Provide the [X, Y] coordinate of the cell's center where the given text is located.  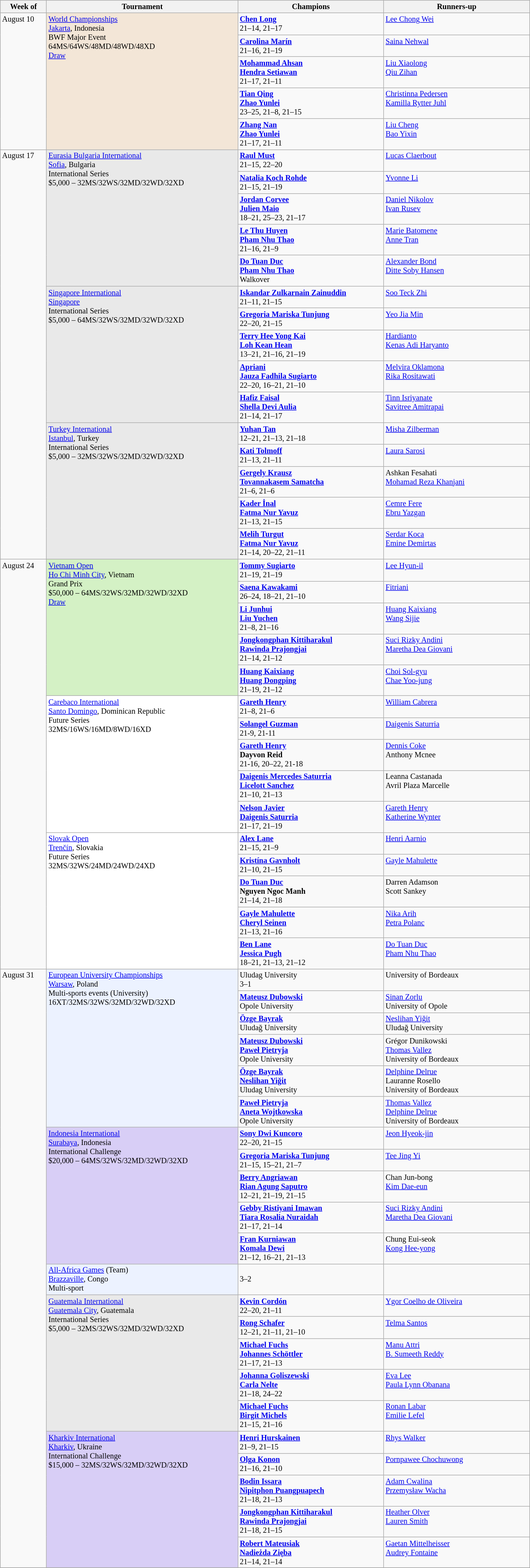
Melvira Oklamona Rika Rositawati [456, 376]
Henri Hurskainen21–9, 21–15 [311, 1442]
August 10 [24, 81]
Eurasia Bulgaria InternationalSofia, BulgariaInternational Series$5,000 – 32MS/32WS/32MD/32WD/32XD [143, 218]
Zhang Nan Zhao Yunlei21–17, 21–11 [311, 134]
Carebaco InternationalSanto Domingo, Dominican RepublicFuture Series32MS/16WS/16MD/8WD/16XD [143, 764]
Berry Angriawan Rian Agung Saputro12–21, 21–19, 21–15 [311, 1186]
Delphine Delrue Lauranne RoselloUniversity of Bordeaux [456, 1081]
Vietnam OpenHo Chi Minh City, VietnamGrand Prix$50,000 – 64MS/32WS/32MD/32WD/32XDDraw [143, 627]
Rong Schafer12–21, 21–11, 21–10 [311, 1328]
Indonesia InternationalSurabaya, IndonesiaInternational Challenge$20,000 – 64MS/32WS/32MD/32WD/32XD [143, 1195]
Do Tuan Duc Pham Nhu ThaoWalkover [311, 271]
Misha Zilberman [456, 434]
William Cabrera [456, 706]
Chung Eui-seok Kong Hee-yong [456, 1248]
Serdar Koca Emine Demirtas [456, 544]
Bodin Issara Nipitphon Puangpuapech21–18, 21–13 [311, 1490]
Özge Bayrak Neslihan YiğitUludag University [311, 1081]
University of Bordeaux [456, 980]
Melih Turgut Fatma Nur Yavuz21–14, 20–22, 21–11 [311, 544]
Michael Fuchs Johannes Schöttler21–17, 21–13 [311, 1354]
Mateusz Dubowski Paweł PietryjaOpole University [311, 1050]
Gregoria Mariska Tunjung22–20, 21–15 [311, 319]
Heather Olver Lauren Smith [456, 1521]
Olga Konon21–16, 21–10 [311, 1464]
Fran Kurniawan Komala Dewi21–12, 16–21, 21–13 [311, 1248]
Tommy Sugiarto21–19, 21–19 [311, 570]
Mohammad Ahsan Hendra Setiawan21–17, 21–11 [311, 72]
Carolina Marín21–16, 21–19 [311, 46]
Gareth Henry21–8, 21–6 [311, 706]
Gayle Mahulette Cheryl Seinen21–13, 21–16 [311, 923]
Daniel Nikolov Ivan Rusev [456, 209]
European University ChampionshipsWarsaw, PolandMulti-sports events (University)16XT/32MS/32WS/32MD/32WD/32XD [143, 1048]
Ygor Coelho de Oliveira [456, 1306]
Chan Jun-bong Kim Dae-eun [456, 1186]
Chen Long21–14, 21–17 [311, 24]
Tee Jing Yi [456, 1160]
Adam Cwalina Przemysław Wacha [456, 1490]
Fitriani [456, 592]
Kati Tolmoff21–13, 21–11 [311, 455]
Solangel Guzman21-9, 21-11 [311, 728]
Li Junhui Liu Yuchen21–8, 21–16 [311, 618]
Le Thu Huyen Pham Nhu Thao21–16, 21–9 [311, 240]
Runners-up [456, 6]
Robert Mateusiak Nadieżda Zięba21–14, 21–14 [311, 1552]
Natalia Koch Rohde21–15, 21–19 [311, 182]
Sinan ZorluUniversity of Opole [456, 1002]
Lee Chong Wei [456, 24]
Sony Dwi Kuncoro22–20, 21–15 [311, 1138]
Yeo Jia Min [456, 319]
Raul Must21–15, 22–20 [311, 160]
Saina Nehwal [456, 46]
Lee Hyun-il [456, 570]
Gergely Krausz Tovannakasem Samatcha21–6, 21–6 [311, 482]
Tian Qing Zhao Yunlei23–25, 21–8, 21–15 [311, 103]
Hardianto Kenas Adi Haryanto [456, 345]
Champions [311, 6]
Manu Attri B. Sumeeth Reddy [456, 1354]
Gareth Henry Dayvon Reid21-16, 20–22, 21-18 [311, 755]
Hafiz Faisal Shella Devi Aulia21–14, 21–17 [311, 407]
Paweł Pietryja Aneta WojtkowskaOpole University [311, 1112]
Saena Kawakami26–24, 18–21, 21–10 [311, 592]
Singapore InternationalSingaporeInternational Series$5,000 – 64MS/32WS/32MD/32WD/32XD [143, 354]
Özge BayrakUludağ University [311, 1023]
Dennis Coke Anthony Mcnee [456, 755]
Rhys Walker [456, 1442]
Iskandar Zulkarnain Zainuddin21–11, 21–15 [311, 297]
Kevin Cordón22–20, 21–11 [311, 1306]
World ChampionshipsJakarta, IndonesiaBWF Major Event64MS/64WS/48MD/48WD/48XDDraw [143, 81]
Jongkongphan Kittiharakul Rawinda Prajongjai21–14, 21–12 [311, 649]
Do Tuan Duc Nguyen Ngoc Manh21–14, 21–18 [311, 891]
Pornpawee Chochuwong [456, 1464]
Grégor Dunikowski Thomas VallezUniversity of Bordeaux [456, 1050]
Turkey InternationalIstanbul, TurkeyInternational Series$5,000 – 32MS/32WS/32MD/32WD/32XD [143, 491]
Jeon Hyeok-jin [456, 1138]
Liu Xiaolong Qiu Zihan [456, 72]
Laura Sarosi [456, 455]
Telma Santos [456, 1328]
Choi Sol-gyu Chae Yoo-jung [456, 680]
Christinna Pedersen Kamilla Rytter Juhl [456, 103]
Kristína Gavnholt21–10, 21–15 [311, 865]
Do Tuan Duc Pham Nhu Thao [456, 953]
Cemre Fere Ebru Yazgan [456, 513]
Mateusz DubowskiOpole University [311, 1002]
Tournament [143, 6]
Gayle Mahulette [456, 865]
Liu Cheng Bao Yixin [456, 134]
Week of [24, 6]
Thomas Vallez Delphine DelrueUniversity of Bordeaux [456, 1112]
Gareth Henry Katherine Wynter [456, 817]
Yuhan Tan12–21, 21–13, 21–18 [311, 434]
Yvonne Li [456, 182]
Neslihan YiğitUludağ University [456, 1023]
Marie Batomene Anne Tran [456, 240]
Ben Lane Jessica Pugh18–21, 21–13, 21–12 [311, 953]
All-Africa Games (Team)Brazzaville, CongoMulti-sport [143, 1279]
Ashkan Fesahati Mohamad Reza Khanjani [456, 482]
Lucas Claerbout [456, 160]
Henri Aarnio [456, 843]
Kader İnal Fatma Nur Yavuz21–13, 21–15 [311, 513]
Huang Kaixiang Huang Dongping21–19, 21–12 [311, 680]
Guatemala InternationalGuatemala City, GuatemalaInternational Series$5,000 – 32MS/32WS/32MD/32WD/32XD [143, 1363]
Jongkongphan Kittiharakul Rawinda Prajongjai21–18, 21–15 [311, 1521]
August 31 [24, 1268]
Jordan Corvee Julien Maio18–21, 25–23, 21–17 [311, 209]
Tinn Isriyanate Savitree Amitrapai [456, 407]
Alexander Bond Ditte Soby Hansen [456, 271]
Slovak OpenTrenčín, SlovakiaFuture Series32MS/32WS/24MD/24WD/24XD [143, 901]
Uludag University3–1 [311, 980]
Darren Adamson Scott Sankey [456, 891]
August 24 [24, 764]
Gebby Ristiyani Imawan Tiara Rosalia Nuraidah21–17, 21–14 [311, 1217]
Daigenis Mercedes Saturria Licelott Sanchez21–10, 21–13 [311, 786]
Daigenis Saturria [456, 728]
Nelson Javier Daigenis Saturria21–17, 21–19 [311, 817]
Eva Lee Paula Lynn Obanana [456, 1385]
Leanna Castanada Avril Plaza Marcelle [456, 786]
Huang Kaixiang Wang Sijie [456, 618]
Terry Hee Yong Kai Loh Kean Hean13–21, 21–16, 21–19 [311, 345]
Johanna Goliszewski Carla Nelte21–18, 24–22 [311, 1385]
August 17 [24, 354]
Gaetan Mittelheisser Audrey Fontaine [456, 1552]
Soo Teck Zhi [456, 297]
Gregoria Mariska Tunjung21–15, 15–21, 21–7 [311, 1160]
Kharkiv InternationalKharkiv, UkraineInternational Challenge$15,000 – 32MS/32WS/32MD/32WD/32XD [143, 1499]
Alex Lane21–15, 21–9 [311, 843]
Nika Arih Petra Polanc [456, 923]
Apriani Jauza Fadhila Sugiarto22–20, 16–21, 21–10 [311, 376]
Michael Fuchs Birgit Michels21–15, 21–16 [311, 1416]
3–2 [311, 1279]
Ronan Labar Emilie Lefel [456, 1416]
